From the cell containing the given text, extract its center point as (x, y) coordinate. 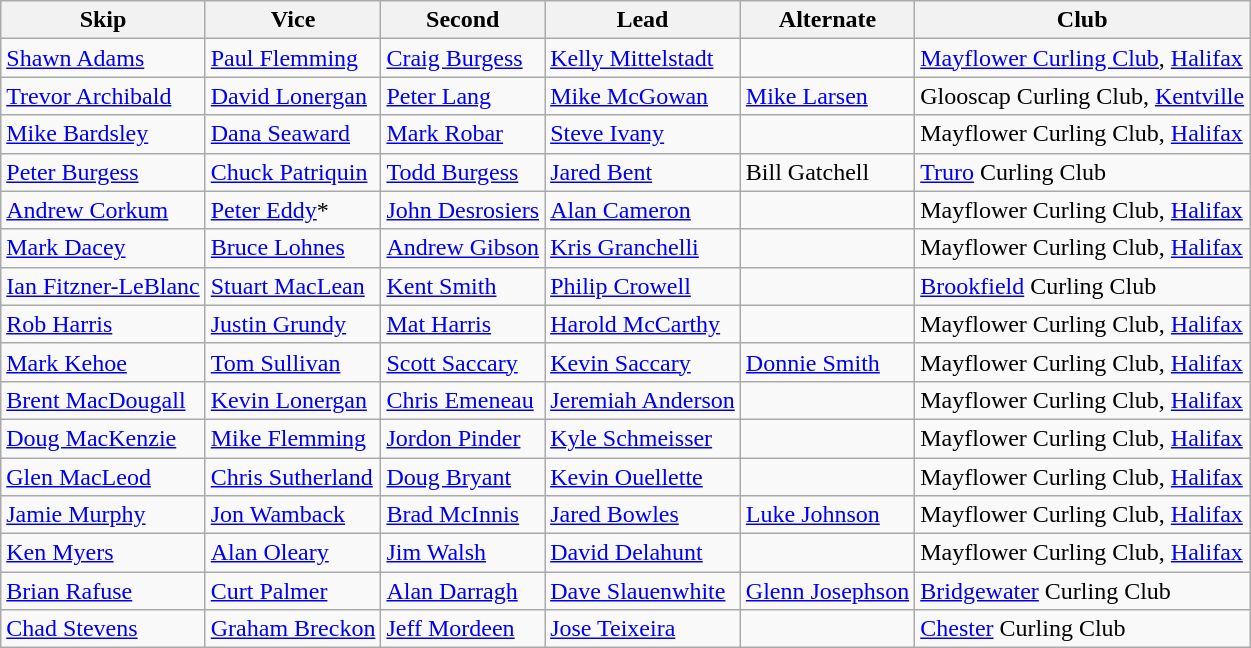
Truro Curling Club (1082, 172)
Skip (103, 20)
Ken Myers (103, 553)
Todd Burgess (463, 172)
Alan Darragh (463, 591)
Chad Stevens (103, 629)
Shawn Adams (103, 58)
Craig Burgess (463, 58)
Mike Bardsley (103, 134)
Alternate (827, 20)
Stuart MacLean (293, 286)
Chester Curling Club (1082, 629)
Rob Harris (103, 324)
David Delahunt (643, 553)
Mike Larsen (827, 96)
Doug Bryant (463, 477)
Philip Crowell (643, 286)
Jordon Pinder (463, 438)
Club (1082, 20)
Brad McInnis (463, 515)
Alan Cameron (643, 210)
Justin Grundy (293, 324)
Chris Sutherland (293, 477)
Paul Flemming (293, 58)
Andrew Gibson (463, 248)
David Lonergan (293, 96)
Kyle Schmeisser (643, 438)
Glen MacLeod (103, 477)
Alan Oleary (293, 553)
Lead (643, 20)
Dana Seaward (293, 134)
Tom Sullivan (293, 362)
Luke Johnson (827, 515)
Scott Saccary (463, 362)
Glooscap Curling Club, Kentville (1082, 96)
Mike Flemming (293, 438)
Kevin Ouellette (643, 477)
Kris Granchelli (643, 248)
Peter Burgess (103, 172)
Peter Eddy* (293, 210)
Kent Smith (463, 286)
Bridgewater Curling Club (1082, 591)
Ian Fitzner-LeBlanc (103, 286)
Bruce Lohnes (293, 248)
Jamie Murphy (103, 515)
Mat Harris (463, 324)
Donnie Smith (827, 362)
Jose Teixeira (643, 629)
Jared Bowles (643, 515)
Jeremiah Anderson (643, 400)
Brian Rafuse (103, 591)
Jared Bent (643, 172)
Jim Walsh (463, 553)
Brent MacDougall (103, 400)
Jon Wamback (293, 515)
Second (463, 20)
Mark Dacey (103, 248)
Kevin Saccary (643, 362)
Trevor Archibald (103, 96)
Mark Robar (463, 134)
Jeff Mordeen (463, 629)
Kelly Mittelstadt (643, 58)
Mike McGowan (643, 96)
Bill Gatchell (827, 172)
Doug MacKenzie (103, 438)
Glenn Josephson (827, 591)
Harold McCarthy (643, 324)
Chris Emeneau (463, 400)
Kevin Lonergan (293, 400)
Dave Slauenwhite (643, 591)
Graham Breckon (293, 629)
Curt Palmer (293, 591)
Andrew Corkum (103, 210)
Chuck Patriquin (293, 172)
Peter Lang (463, 96)
Steve Ivany (643, 134)
Mark Kehoe (103, 362)
Brookfield Curling Club (1082, 286)
Vice (293, 20)
John Desrosiers (463, 210)
